Find where the given text appears and provide that cell's center as [X, Y] coordinate. 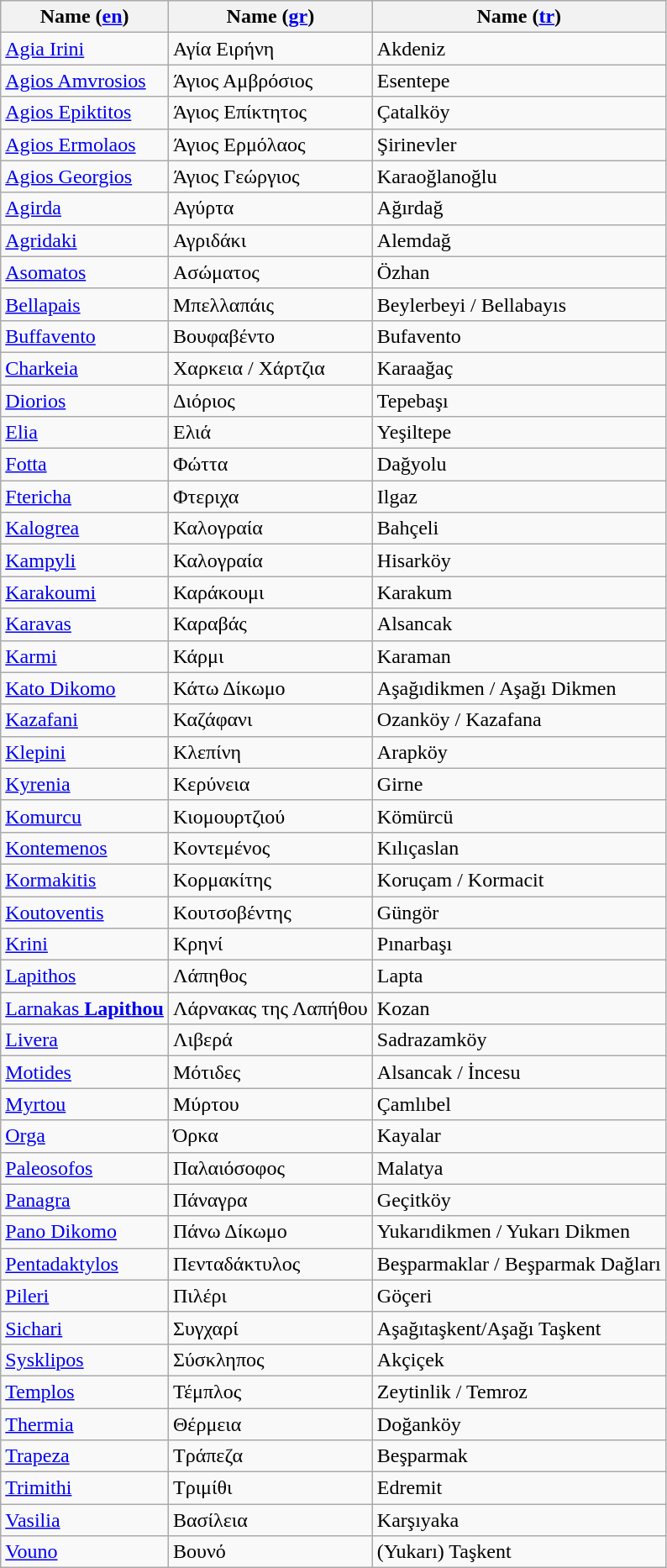
Karmi [85, 656]
Ozanköy / Kazafana [519, 720]
Μύρτου [270, 1104]
Agios Epiktitos [85, 113]
Akçiçek [519, 1360]
Beşparmak [519, 1456]
Larnakas Lapithou [85, 1008]
Güngör [519, 912]
Άγιος Επίκτητος [270, 113]
Λάρνακας της Λαπήθου [270, 1008]
Φώττα [270, 465]
Ασώματος [270, 272]
Templos [85, 1392]
Malatya [519, 1168]
Zeytinlik / Temroz [519, 1392]
Καραβάς [270, 624]
Σύσκληπος [270, 1360]
Κοντεμένος [270, 848]
Doğanköy [519, 1424]
Agridaki [85, 240]
Μότιδες [270, 1072]
Άγιος Αμβρόσιος [270, 81]
Beylerbeyi / Bellabayıs [519, 304]
Karaman [519, 656]
Κουτσοβέντης [270, 912]
Κρηνί [270, 944]
Συγχαρί [270, 1328]
Όρκα [270, 1136]
Sadrazamköy [519, 1040]
Πάναγρα [270, 1200]
Komurcu [85, 816]
Name (en) [85, 17]
Livera [85, 1040]
Lapithos [85, 976]
Καράκουμι [270, 592]
Alemdağ [519, 240]
Αγία Ειρήνη [270, 49]
Πιλέρι [270, 1296]
Vasilia [85, 1520]
Άγιος Ερμόλαος [270, 145]
Alsancak [519, 624]
Alsancak / İncesu [519, 1072]
Yukarıdikmen / Yukarı Dikmen [519, 1232]
Άγιος Γεώργιος [270, 176]
Dağyolu [519, 465]
Τράπεζα [270, 1456]
Κορμακίτης [270, 880]
Hisarköy [519, 560]
Göçeri [519, 1296]
Beşparmaklar / Beşparmak Dağları [519, 1264]
Τριμίθι [270, 1488]
Ağırdağ [519, 208]
Fotta [85, 465]
Karaağaç [519, 368]
Pano Dikomo [85, 1232]
Κερύνεια [270, 784]
Kato Dikomo [85, 688]
Lapta [519, 976]
Bufavento [519, 336]
Κιομουρτζιού [270, 816]
Tepebaşı [519, 401]
Χαρκεια / Χάρτζια [270, 368]
Ilgaz [519, 497]
Αγύρτα [270, 208]
Kampyli [85, 560]
Φτεριχα [270, 497]
Καζάφανι [270, 720]
Koutoventis [85, 912]
Λιβερά [270, 1040]
Name (tr) [519, 17]
Thermia [85, 1424]
Agia Irini [85, 49]
Κλεπίνη [270, 752]
Kontemenos [85, 848]
Karşıyaka [519, 1520]
Çamlıbel [519, 1104]
Βουνό [270, 1552]
Agirda [85, 208]
Karavas [85, 624]
Pentadaktylos [85, 1264]
Κάρμι [270, 656]
Sysklipos [85, 1360]
Pınarbaşı [519, 944]
Ftericha [85, 497]
Kozan [519, 1008]
Esentepe [519, 81]
Ελιά [270, 433]
Vouno [85, 1552]
Τέμπλος [270, 1392]
Kormakitis [85, 880]
Myrtou [85, 1104]
Pileri [85, 1296]
Karaoğlanoğlu [519, 176]
Trapeza [85, 1456]
Panagra [85, 1200]
Λάπηθος [270, 976]
Kyrenia [85, 784]
Bασίλεια [270, 1520]
Kazafani [85, 720]
Girne [519, 784]
Edremit [519, 1488]
Διόριος [270, 401]
Πάνω Δίκωμο [270, 1232]
(Yukarı) Taşkent [519, 1552]
Motides [85, 1072]
Akdeniz [519, 49]
Agios Amvrosios [85, 81]
Çatalköy [519, 113]
Trimithi [85, 1488]
Buffavento [85, 336]
Sichari [85, 1328]
Agios Georgios [85, 176]
Geçitköy [519, 1200]
Παλαιόσοφος [270, 1168]
Klepini [85, 752]
Paleosofos [85, 1168]
Karakoumi [85, 592]
Elia [85, 433]
Bahçeli [519, 529]
Orga [85, 1136]
Kalogrea [85, 529]
Kılıçaslan [519, 848]
Name (gr) [270, 17]
Agios Ermolaos [85, 145]
Yeşiltepe [519, 433]
Diorios [85, 401]
Aşağıdikmen / Aşağı Dikmen [519, 688]
Kayalar [519, 1136]
Aşağıtaşkent/Aşağı Taşkent [519, 1328]
Arapköy [519, 752]
Πενταδάκτυλος [270, 1264]
Asomatos [85, 272]
Charkeia [85, 368]
Θέρμεια [270, 1424]
Krini [85, 944]
Μπελλαπάις [270, 304]
Αγριδάκι [270, 240]
Koruçam / Kormacit [519, 880]
Özhan [519, 272]
Bellapais [85, 304]
Κάτω Δίκωμο [270, 688]
Kömürcü [519, 816]
Karakum [519, 592]
Βουφαβέντο [270, 336]
Şirinevler [519, 145]
